Locate the cell with the specified text and output its (x, y) center coordinate. 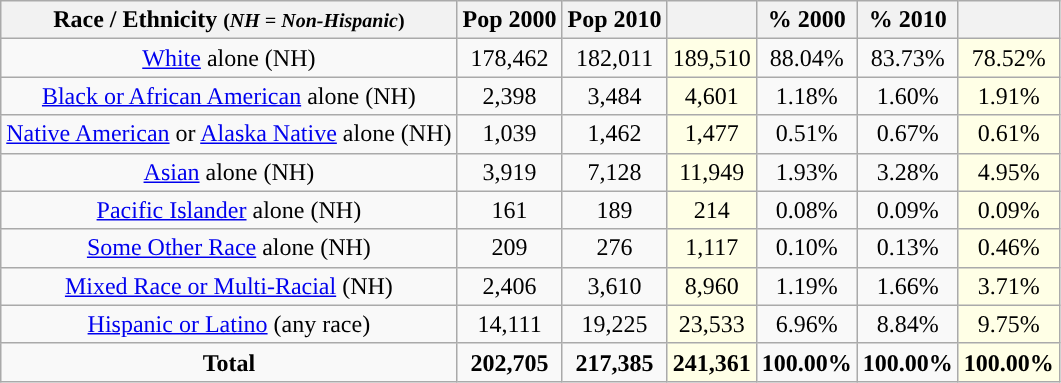
1.91% (1008, 96)
217,385 (614, 362)
182,011 (614, 58)
0.61% (1008, 134)
White alone (NH) (229, 58)
% 2000 (806, 20)
1.66% (908, 286)
19,225 (614, 324)
3.28% (908, 172)
88.04% (806, 58)
0.10% (806, 248)
202,705 (510, 362)
Native American or Alaska Native alone (NH) (229, 134)
Total (229, 362)
6.96% (806, 324)
2,398 (510, 96)
14,111 (510, 324)
276 (614, 248)
0.46% (1008, 248)
Race / Ethnicity (NH = Non-Hispanic) (229, 20)
241,361 (712, 362)
23,533 (712, 324)
Pop 2010 (614, 20)
% 2010 (908, 20)
3,484 (614, 96)
1,039 (510, 134)
1,477 (712, 134)
2,406 (510, 286)
9.75% (1008, 324)
3.71% (1008, 286)
1.19% (806, 286)
3,919 (510, 172)
1.60% (908, 96)
4.95% (1008, 172)
11,949 (712, 172)
209 (510, 248)
78.52% (1008, 58)
1,462 (614, 134)
Pacific Islander alone (NH) (229, 210)
8.84% (908, 324)
0.51% (806, 134)
1,117 (712, 248)
Black or African American alone (NH) (229, 96)
Hispanic or Latino (any race) (229, 324)
214 (712, 210)
0.67% (908, 134)
178,462 (510, 58)
189,510 (712, 58)
7,128 (614, 172)
Mixed Race or Multi-Racial (NH) (229, 286)
1.18% (806, 96)
8,960 (712, 286)
1.93% (806, 172)
4,601 (712, 96)
0.08% (806, 210)
3,610 (614, 286)
161 (510, 210)
Pop 2000 (510, 20)
Asian alone (NH) (229, 172)
0.13% (908, 248)
83.73% (908, 58)
189 (614, 210)
Some Other Race alone (NH) (229, 248)
